Locate the cell with the specified text and output its [x, y] center coordinate. 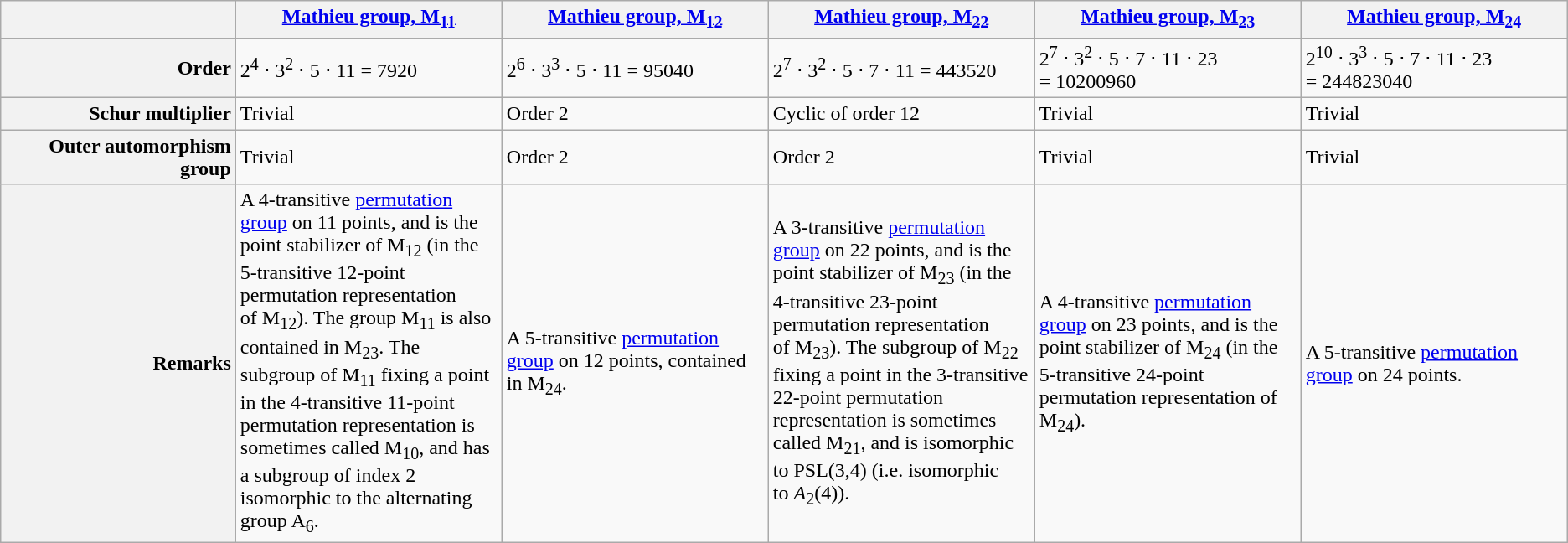
26 ⋅ 33 ⋅ 5 ⋅ 11 = 95040 [635, 68]
27 ⋅ 32 ⋅ 5 ⋅ 7 ⋅ 11 ⋅ 23 = 10200960 [1168, 68]
Cyclic of order 12 [901, 114]
A 5-transitive permutation group on 24 points. [1434, 364]
Order [119, 68]
Mathieu group, M22 [901, 19]
210 ⋅ 33 ⋅ 5 ⋅ 7 ⋅ 11 ⋅ 23 = 244823040 [1434, 68]
27 ⋅ 32 ⋅ 5 ⋅ 7 ⋅ 11 = 443520 [901, 68]
24 ⋅ 32 ⋅ 5 ⋅ 11 = 7920 [369, 68]
Outer automorphism group [119, 158]
Mathieu group, M23 [1168, 19]
A 5-transitive permutation group on 12 points, contained in M24. [635, 364]
Mathieu group, M11 [369, 19]
Schur multiplier [119, 114]
A 4-transitive permutation group on 23 points, and is the point stabilizer of M24 (in the 5-transitive 24-point permutation representation of M24). [1168, 364]
Remarks [119, 364]
Mathieu group, M12 [635, 19]
Mathieu group, M24 [1434, 19]
